Return [x, y] of the center of cell containing provided text 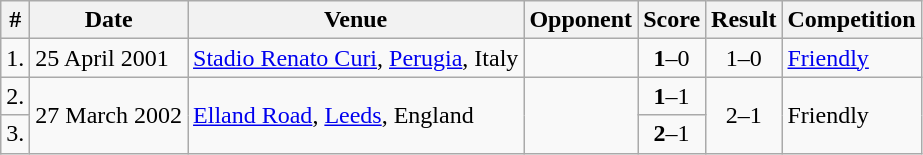
3. [16, 134]
Date [109, 20]
Elland Road, Leeds, England [356, 115]
Score [672, 20]
Competition [852, 20]
Venue [356, 20]
2. [16, 96]
# [16, 20]
1. [16, 58]
27 March 2002 [109, 115]
Opponent [581, 20]
1–1 [672, 96]
Stadio Renato Curi, Perugia, Italy [356, 58]
25 April 2001 [109, 58]
Result [744, 20]
